For the text-containing cell, return its midpoint in (X, Y) coordinate format. 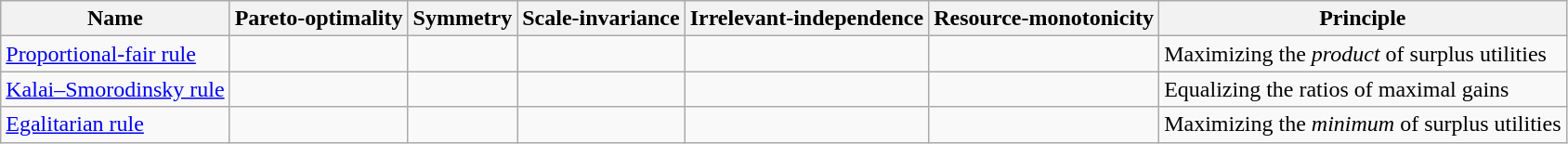
Principle (1363, 19)
Symmetry (463, 19)
Egalitarian rule (115, 124)
Maximizing the minimum of surplus utilities (1363, 124)
Maximizing the product of surplus utilities (1363, 54)
Scale-invariance (601, 19)
Equalizing the ratios of maximal gains (1363, 89)
Irrelevant-independence (806, 19)
Name (115, 19)
Kalai–Smorodinsky rule (115, 89)
Resource-monotonicity (1044, 19)
Proportional-fair rule (115, 54)
Pareto-optimality (319, 19)
